Return the (X, Y) coordinate for the center point of the cell that contains the specified text.  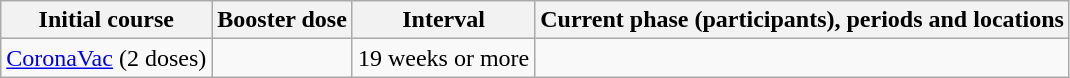
Current phase (participants), periods and locations (802, 20)
Initial course (106, 20)
CoronaVac (2 doses) (106, 58)
Booster dose (282, 20)
Interval (443, 20)
19 weeks or more (443, 58)
